Return (X, Y) of the center of cell containing provided text 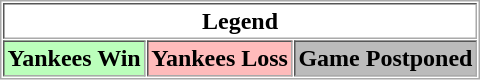
Legend (240, 21)
Yankees Loss (220, 58)
Yankees Win (74, 58)
Game Postponed (386, 58)
